Scan for the cell matching the given text and deliver its [X, Y] coordinate at center. 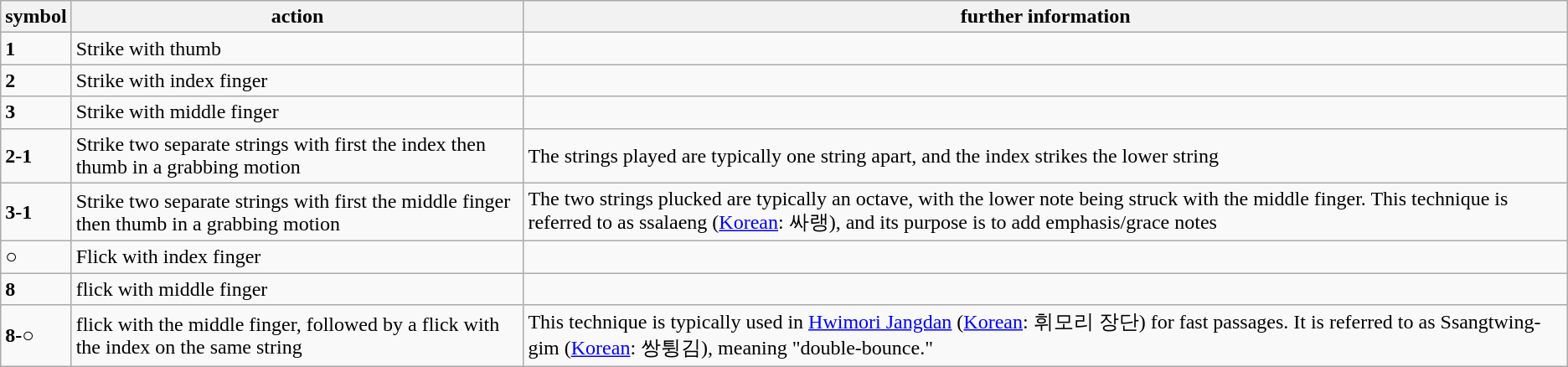
1 [36, 49]
○ [36, 257]
Strike with index finger [297, 80]
flick with the middle finger, followed by a flick with the index on the same string [297, 336]
8-○ [36, 336]
Strike two separate strings with first the middle finger then thumb in a grabbing motion [297, 212]
3 [36, 112]
symbol [36, 17]
Strike two separate strings with first the index then thumb in a grabbing motion [297, 156]
Flick with index finger [297, 257]
Strike with thumb [297, 49]
flick with middle finger [297, 289]
3-1 [36, 212]
The strings played are typically one string apart, and the index strikes the lower string [1045, 156]
2-1 [36, 156]
Strike with middle finger [297, 112]
2 [36, 80]
further information [1045, 17]
8 [36, 289]
action [297, 17]
